Provide the (x, y) coordinate of the cell's center where the given text is located.  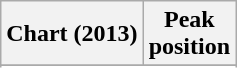
Chart (2013) (72, 34)
Peakposition (189, 34)
